Scan for the cell matching the given text and deliver its [x, y] coordinate at center. 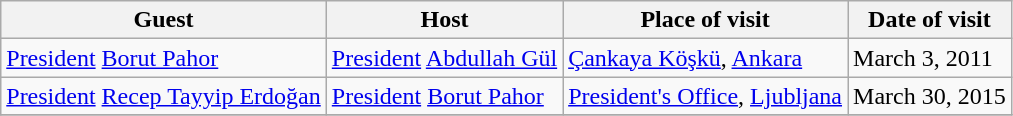
Çankaya Köşkü, Ankara [706, 58]
Place of visit [706, 20]
President Recep Tayyip Erdoğan [164, 96]
March 30, 2015 [930, 96]
March 3, 2011 [930, 58]
Guest [164, 20]
Host [444, 20]
Date of visit [930, 20]
President Abdullah Gül [444, 58]
President's Office, Ljubljana [706, 96]
